Detect which cell encompasses the target text, then output its [x, y] center coordinate. 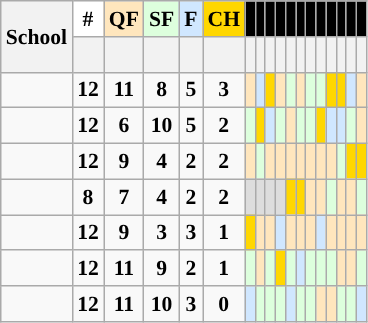
QF [124, 19]
CH [224, 19]
F [190, 19]
0 [224, 304]
7 [124, 197]
6 [124, 126]
SF [162, 19]
School [36, 36]
# [88, 19]
